Find where the given text appears and provide that cell's center as [x, y] coordinate. 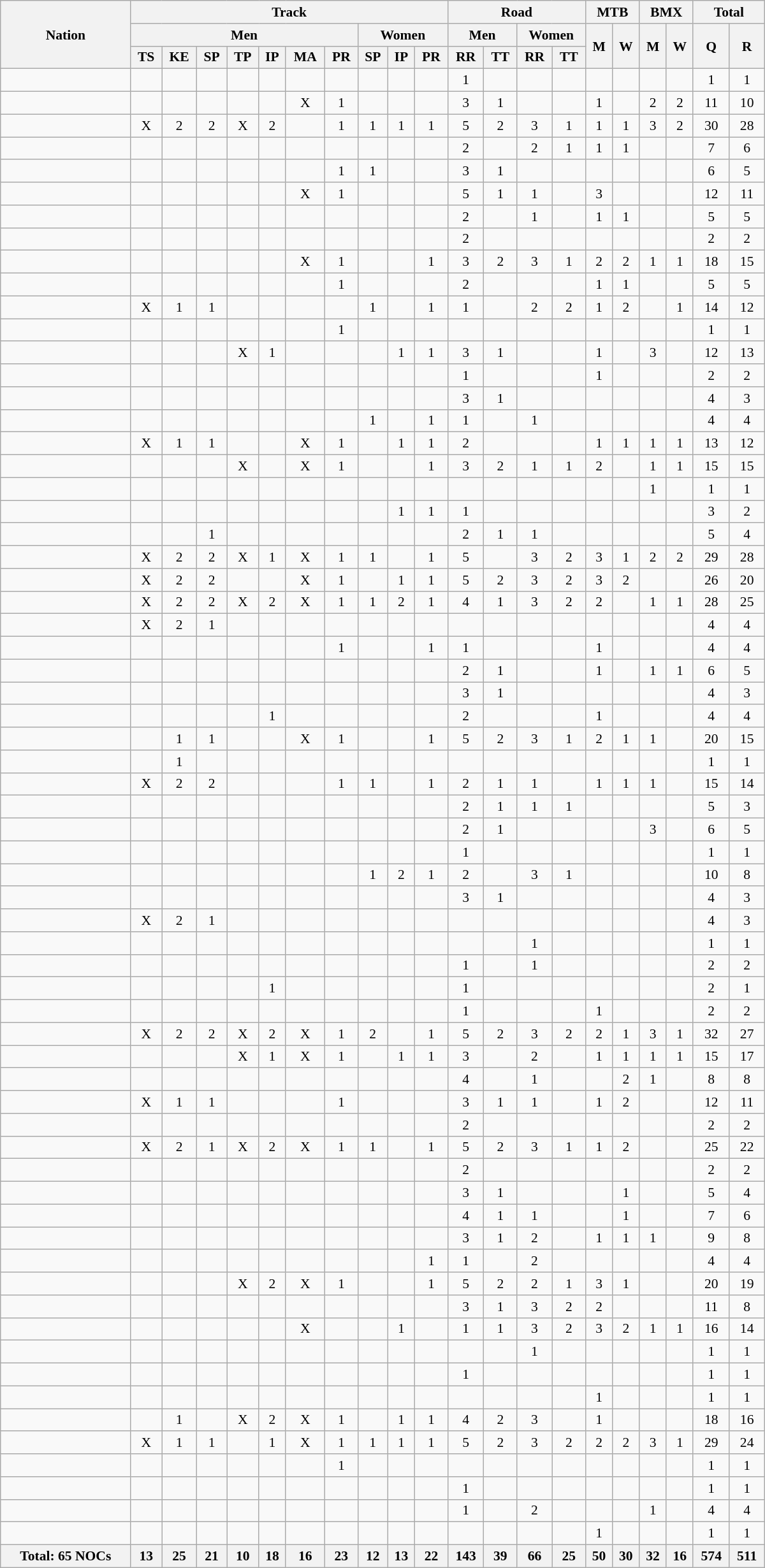
Total: 65 NOCs [66, 1557]
24 [747, 1443]
9 [711, 1238]
Q [711, 46]
50 [599, 1557]
MTB [612, 12]
Track [289, 12]
Nation [66, 34]
143 [465, 1557]
Road [516, 12]
MA [305, 57]
19 [747, 1284]
KE [180, 57]
Total [729, 12]
23 [341, 1557]
27 [747, 1034]
TS [147, 57]
574 [711, 1557]
17 [747, 1057]
21 [212, 1557]
511 [747, 1557]
26 [711, 580]
66 [534, 1557]
R [747, 46]
39 [500, 1557]
BMX [666, 12]
TP [243, 57]
